Output the (X, Y) coordinate of the center of the cell containing the given text.  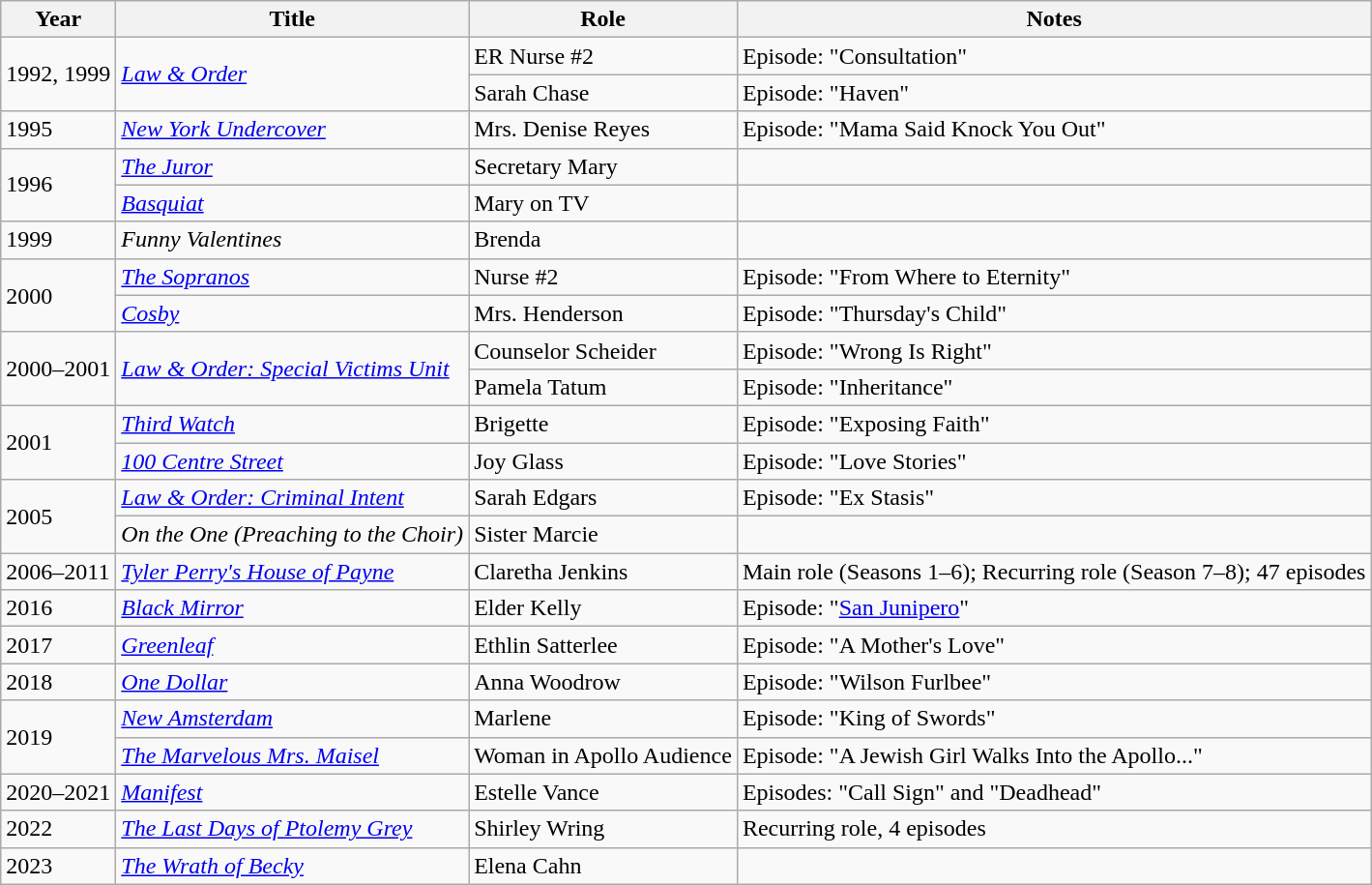
On the One (Preaching to the Choir) (292, 535)
Elena Cahn (603, 866)
Brigette (603, 424)
Joy Glass (603, 461)
Brenda (603, 240)
Black Mirror (292, 608)
Woman in Apollo Audience (603, 755)
The Wrath of Becky (292, 866)
The Sopranos (292, 277)
2005 (58, 516)
2020–2021 (58, 792)
1999 (58, 240)
Shirley Wring (603, 829)
2017 (58, 645)
2018 (58, 682)
Pamela Tatum (603, 387)
100 Centre Street (292, 461)
Episode: "Mama Said Knock You Out" (1054, 130)
Episode: "King of Swords" (1054, 719)
Anna Woodrow (603, 682)
New York Undercover (292, 130)
Episode: "Exposing Faith" (1054, 424)
Law & Order: Criminal Intent (292, 498)
Mary on TV (603, 203)
Episode: "From Where to Eternity" (1054, 277)
Notes (1054, 19)
Episode: "Love Stories" (1054, 461)
Estelle Vance (603, 792)
Mrs. Denise Reyes (603, 130)
Manifest (292, 792)
Marlene (603, 719)
Recurring role, 4 episodes (1054, 829)
Secretary Mary (603, 166)
2000 (58, 295)
Claretha Jenkins (603, 572)
Funny Valentines (292, 240)
The Marvelous Mrs. Maisel (292, 755)
Cosby (292, 313)
2023 (58, 866)
Law & Order: Special Victims Unit (292, 369)
Ethlin Satterlee (603, 645)
Role (603, 19)
Episode: "Inheritance" (1054, 387)
2019 (58, 737)
The Last Days of Ptolemy Grey (292, 829)
1995 (58, 130)
1996 (58, 185)
Episode: "Wrong Is Right" (1054, 350)
Third Watch (292, 424)
2022 (58, 829)
The Juror (292, 166)
ER Nurse #2 (603, 56)
Tyler Perry's House of Payne (292, 572)
Sarah Chase (603, 93)
Mrs. Henderson (603, 313)
2000–2001 (58, 369)
Episode: "Thursday's Child" (1054, 313)
Year (58, 19)
Episode: "Consultation" (1054, 56)
2016 (58, 608)
One Dollar (292, 682)
Episode: "San Junipero" (1054, 608)
1992, 1999 (58, 74)
Sarah Edgars (603, 498)
Basquiat (292, 203)
Elder Kelly (603, 608)
Episode: "Wilson Furlbee" (1054, 682)
Counselor Scheider (603, 350)
Episode: "A Mother's Love" (1054, 645)
Episode: "Ex Stasis" (1054, 498)
Greenleaf (292, 645)
Episode: "Haven" (1054, 93)
2006–2011 (58, 572)
2001 (58, 442)
Nurse #2 (603, 277)
Main role (Seasons 1–6); Recurring role (Season 7–8); 47 episodes (1054, 572)
New Amsterdam (292, 719)
Episode: "A Jewish Girl Walks Into the Apollo..." (1054, 755)
Law & Order (292, 74)
Sister Marcie (603, 535)
Episodes: "Call Sign" and "Deadhead" (1054, 792)
Title (292, 19)
